Search for the cell housing the specified text and yield its (x, y) center coordinate. 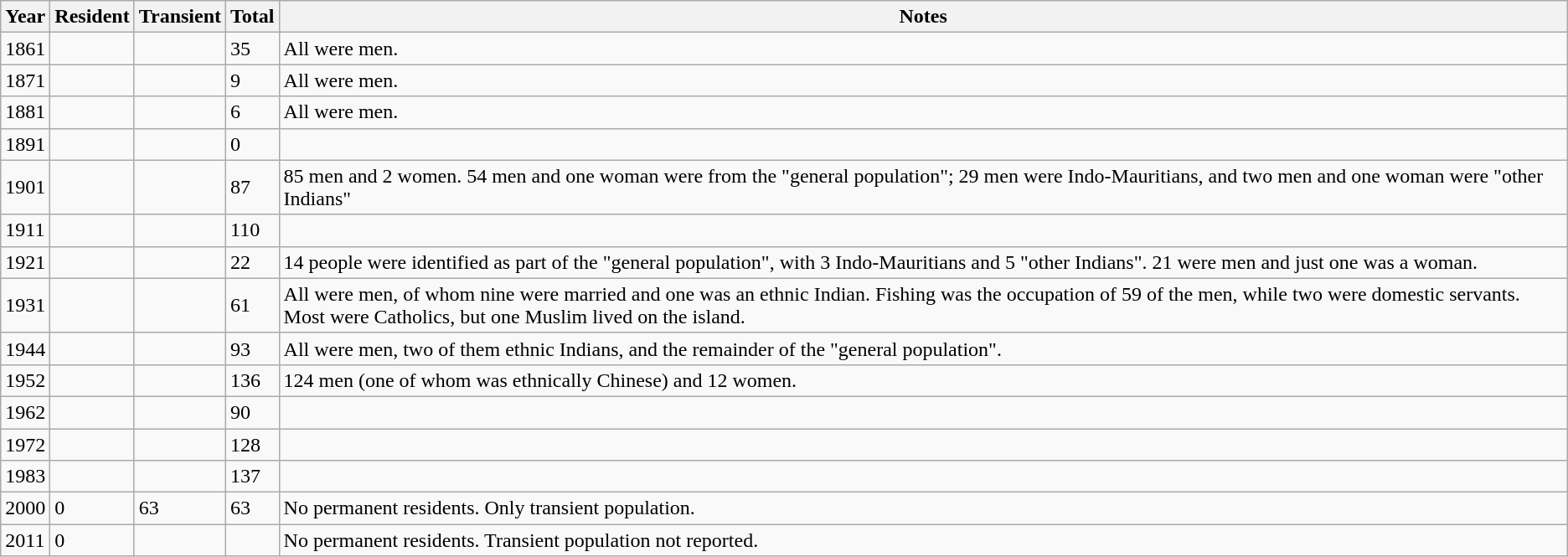
1952 (25, 380)
Resident (92, 17)
124 men (one of whom was ethnically Chinese) and 12 women. (923, 380)
1972 (25, 445)
110 (253, 230)
35 (253, 49)
61 (253, 305)
1944 (25, 348)
1871 (25, 80)
Transient (179, 17)
2000 (25, 508)
1911 (25, 230)
128 (253, 445)
1881 (25, 112)
1861 (25, 49)
1983 (25, 477)
1962 (25, 412)
No permanent residents. Transient population not reported. (923, 540)
6 (253, 112)
All were men, two of them ethnic Indians, and the remainder of the "general population". (923, 348)
2011 (25, 540)
No permanent residents. Only transient population. (923, 508)
1931 (25, 305)
93 (253, 348)
22 (253, 262)
137 (253, 477)
Total (253, 17)
9 (253, 80)
1891 (25, 144)
136 (253, 380)
Notes (923, 17)
1921 (25, 262)
14 people were identified as part of the "general population", with 3 Indo-Mauritians and 5 "other Indians". 21 were men and just one was a woman. (923, 262)
90 (253, 412)
Year (25, 17)
1901 (25, 188)
87 (253, 188)
